Determine the [X, Y] coordinate at the center of the cell enclosing the given text.  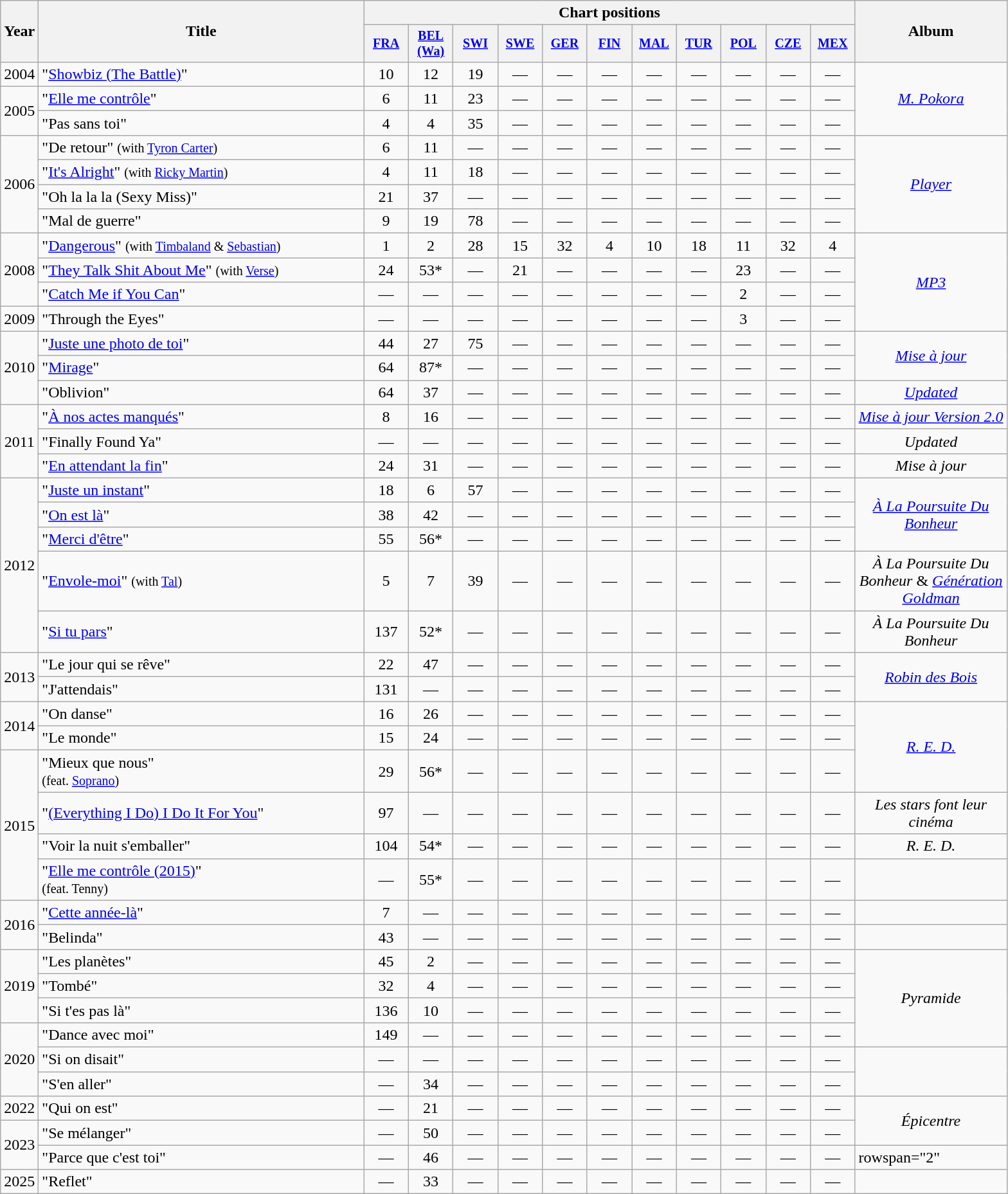
28 [476, 246]
2023 [19, 1145]
"En attendant la fin" [201, 466]
"Finally Found Ya" [201, 441]
55* [431, 880]
"Elle me contrôle" [201, 98]
55 [386, 539]
78 [476, 221]
31 [431, 466]
"Juste un instant" [201, 490]
"Mieux que nous"(feat. Soprano) [201, 772]
"Parce que c'est toi" [201, 1157]
1 [386, 246]
MP3 [931, 282]
"Voir la nuit s'emballer" [201, 846]
"Pas sans toi" [201, 123]
149 [386, 1035]
52* [431, 631]
9 [386, 221]
2020 [19, 1059]
"Si on disait" [201, 1060]
"(Everything I Do) I Do It For You" [201, 813]
"Oh la la la (Sexy Miss)" [201, 197]
"S'en aller" [201, 1084]
2009 [19, 319]
136 [386, 1010]
2012 [19, 565]
5 [386, 581]
SWE [519, 44]
"Le monde" [201, 738]
Title [201, 32]
12 [431, 74]
"Dangerous" (with Timbaland & Sebastian) [201, 246]
"Si t'es pas là" [201, 1010]
"Les planètes" [201, 961]
rowspan="2" [931, 1157]
42 [431, 514]
BEL(Wa) [431, 44]
"Showbiz (The Battle)" [201, 74]
"Si tu pars" [201, 631]
2019 [19, 986]
131 [386, 689]
2004 [19, 74]
POL [743, 44]
Year [19, 32]
2013 [19, 677]
MEX [833, 44]
2022 [19, 1108]
"De retour" (with Tyron Carter) [201, 147]
27 [431, 343]
2016 [19, 925]
75 [476, 343]
29 [386, 772]
45 [386, 961]
2014 [19, 726]
87* [431, 368]
"Le jour qui se rêve" [201, 665]
8 [386, 417]
FIN [609, 44]
SWI [476, 44]
26 [431, 714]
"Juste une photo de toi" [201, 343]
"À nos actes manqués" [201, 417]
2008 [19, 270]
"On est là" [201, 514]
44 [386, 343]
43 [386, 937]
Chart positions [609, 13]
"Merci d'être" [201, 539]
2011 [19, 441]
Les stars font leur cinéma [931, 813]
35 [476, 123]
97 [386, 813]
39 [476, 581]
33 [431, 1182]
137 [386, 631]
"Se mélanger" [201, 1133]
2015 [19, 826]
Robin des Bois [931, 677]
CZE [788, 44]
3 [743, 319]
57 [476, 490]
2010 [19, 368]
34 [431, 1084]
"Cette année-là" [201, 912]
MAL [654, 44]
TUR [698, 44]
104 [386, 846]
"Oblivion" [201, 392]
38 [386, 514]
Album [931, 32]
"Envole-moi" (with Tal) [201, 581]
50 [431, 1133]
"Reflet" [201, 1182]
"Belinda" [201, 937]
À La Poursuite Du Bonheur & Génération Goldman [931, 581]
GER [564, 44]
"Tombé" [201, 986]
Épicentre [931, 1121]
47 [431, 665]
"J'attendais" [201, 689]
53* [431, 270]
2005 [19, 111]
M. Pokora [931, 98]
"Qui on est" [201, 1108]
"Mal de guerre" [201, 221]
"Dance avec moi" [201, 1035]
"On danse" [201, 714]
"They Talk Shit About Me" (with Verse) [201, 270]
"Elle me contrôle (2015)" (feat. Tenny) [201, 880]
"It's Alright" (with Ricky Martin) [201, 172]
"Catch Me if You Can" [201, 294]
"Through the Eyes" [201, 319]
46 [431, 1157]
FRA [386, 44]
Player [931, 184]
54* [431, 846]
Mise à jour Version 2.0 [931, 417]
Pyramide [931, 998]
2006 [19, 184]
"Mirage" [201, 368]
2025 [19, 1182]
22 [386, 665]
